Detect which cell encompasses the target text, then output its [X, Y] center coordinate. 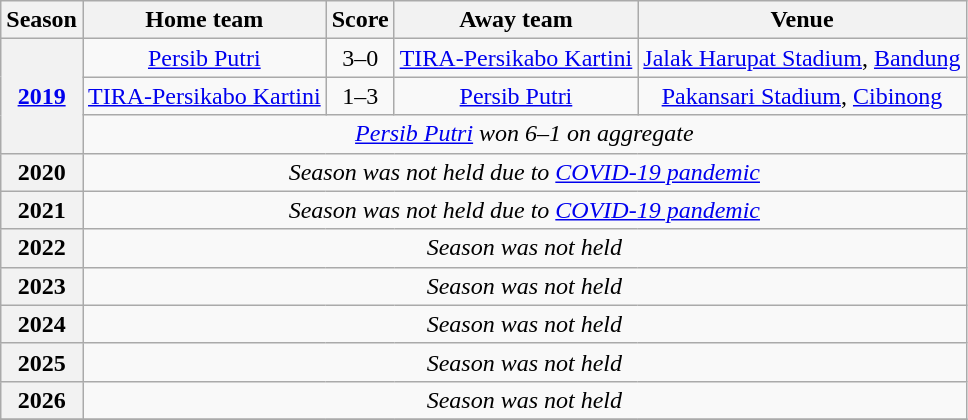
Score [360, 20]
2019 [42, 96]
3–0 [360, 58]
2026 [42, 400]
Away team [516, 20]
Venue [802, 20]
Pakansari Stadium, Cibinong [802, 96]
2020 [42, 172]
1–3 [360, 96]
Jalak Harupat Stadium, Bandung [802, 58]
Persib Putri won 6–1 on aggregate [524, 134]
2022 [42, 248]
2021 [42, 210]
2024 [42, 324]
Home team [204, 20]
2025 [42, 362]
2023 [42, 286]
Season [42, 20]
